Provide the [x, y] coordinate of the cell's center where the given text is located.  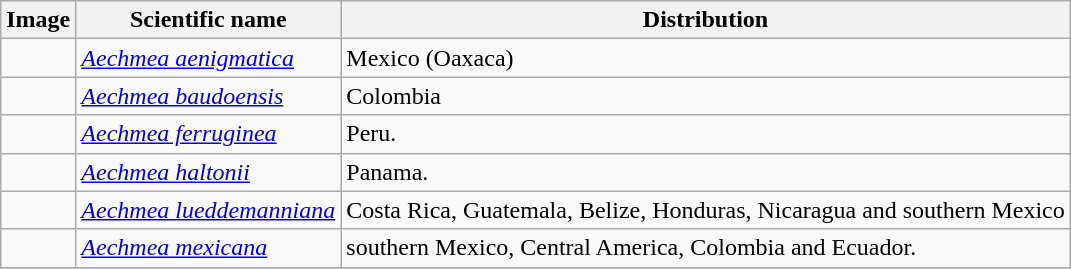
Costa Rica, Guatemala, Belize, Honduras, Nicaragua and southern Mexico [706, 210]
Colombia [706, 96]
Peru. [706, 134]
Aechmea ferruginea [208, 134]
southern Mexico, Central America, Colombia and Ecuador. [706, 248]
Aechmea haltonii [208, 172]
Aechmea aenigmatica [208, 58]
Distribution [706, 20]
Scientific name [208, 20]
Aechmea lueddemanniana [208, 210]
Aechmea baudoensis [208, 96]
Image [38, 20]
Mexico (Oaxaca) [706, 58]
Panama. [706, 172]
Aechmea mexicana [208, 248]
